Return the (X, Y) coordinate for the center point of the cell that contains the specified text.  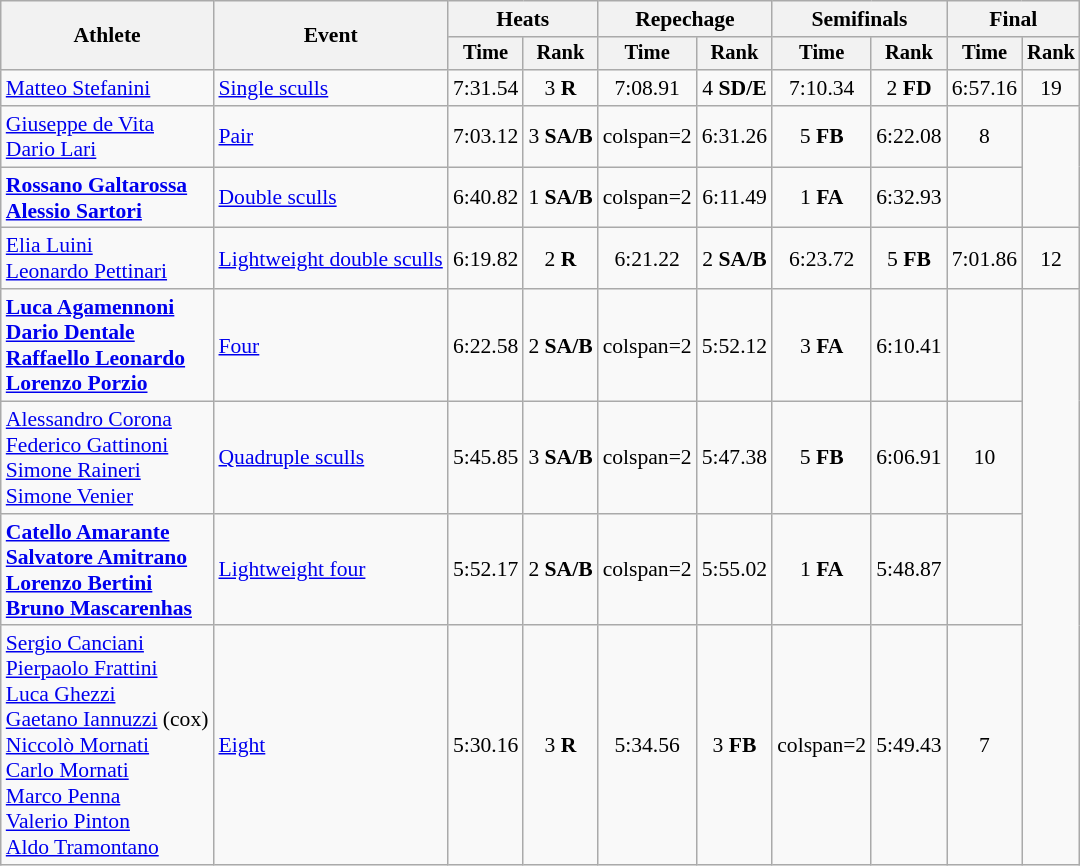
6:57.16 (984, 88)
Final (1014, 19)
6:23.72 (822, 258)
5:47.38 (734, 458)
Catello AmaranteSalvatore AmitranoLorenzo BertiniBruno Mascarenhas (108, 570)
7:08.91 (648, 88)
6:10.41 (908, 345)
Sergio CancianiPierpaolo FrattiniLuca GhezziGaetano Iannuzzi (cox)Niccolò MornatiCarlo MornatiMarco PennaValerio PintonAldo Tramontano (108, 746)
6:21.22 (648, 258)
Repechage (686, 19)
Event (330, 36)
4 SD/E (734, 88)
7:01.86 (984, 258)
7:10.34 (822, 88)
Giuseppe de VitaDario Lari (108, 136)
5:34.56 (648, 746)
5:55.02 (734, 570)
5:49.43 (908, 746)
Four (330, 345)
Heats (523, 19)
6:22.58 (486, 345)
5:48.87 (908, 570)
2 FD (908, 88)
3 FB (734, 746)
Quadruple sculls (330, 458)
2 R (560, 258)
5:30.16 (486, 746)
19 (1051, 88)
Matteo Stefanini (108, 88)
Lightweight double sculls (330, 258)
1 SA/B (560, 198)
5:52.17 (486, 570)
Lightweight four (330, 570)
7:03.12 (486, 136)
Elia LuiniLeonardo Pettinari (108, 258)
Rossano GaltarossaAlessio Sartori (108, 198)
7 (984, 746)
Luca AgamennoniDario DentaleRaffaello LeonardoLorenzo Porzio (108, 345)
6:19.82 (486, 258)
10 (984, 458)
Athlete (108, 36)
Single sculls (330, 88)
5:52.12 (734, 345)
Pair (330, 136)
Double sculls (330, 198)
5:45.85 (486, 458)
6:22.08 (908, 136)
12 (1051, 258)
6:06.91 (908, 458)
6:32.93 (908, 198)
8 (984, 136)
6:40.82 (486, 198)
Semifinals (860, 19)
7:31.54 (486, 88)
Eight (330, 746)
3 FA (822, 345)
Alessandro CoronaFederico GattinoniSimone RaineriSimone Venier (108, 458)
6:31.26 (734, 136)
6:11.49 (734, 198)
